Output the [X, Y] coordinate of the center of the cell containing the given text.  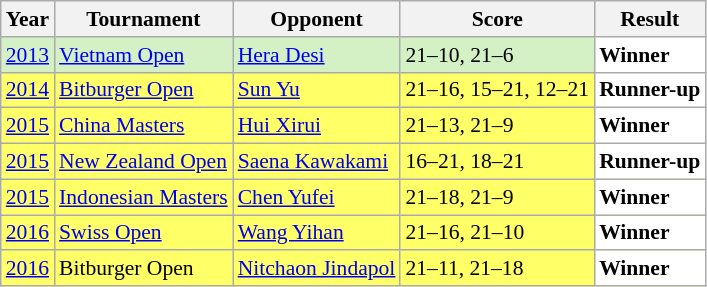
Wang Yihan [317, 233]
21–18, 21–9 [497, 197]
Indonesian Masters [144, 197]
Swiss Open [144, 233]
New Zealand Open [144, 162]
2013 [28, 55]
21–16, 21–10 [497, 233]
21–13, 21–9 [497, 126]
Tournament [144, 19]
21–16, 15–21, 12–21 [497, 90]
Chen Yufei [317, 197]
Opponent [317, 19]
16–21, 18–21 [497, 162]
Sun Yu [317, 90]
Score [497, 19]
Year [28, 19]
Nitchaon Jindapol [317, 269]
China Masters [144, 126]
Vietnam Open [144, 55]
21–10, 21–6 [497, 55]
Hui Xirui [317, 126]
2014 [28, 90]
21–11, 21–18 [497, 269]
Saena Kawakami [317, 162]
Hera Desi [317, 55]
Result [650, 19]
